Determine the [x, y] coordinate at the center of the cell enclosing the given text.  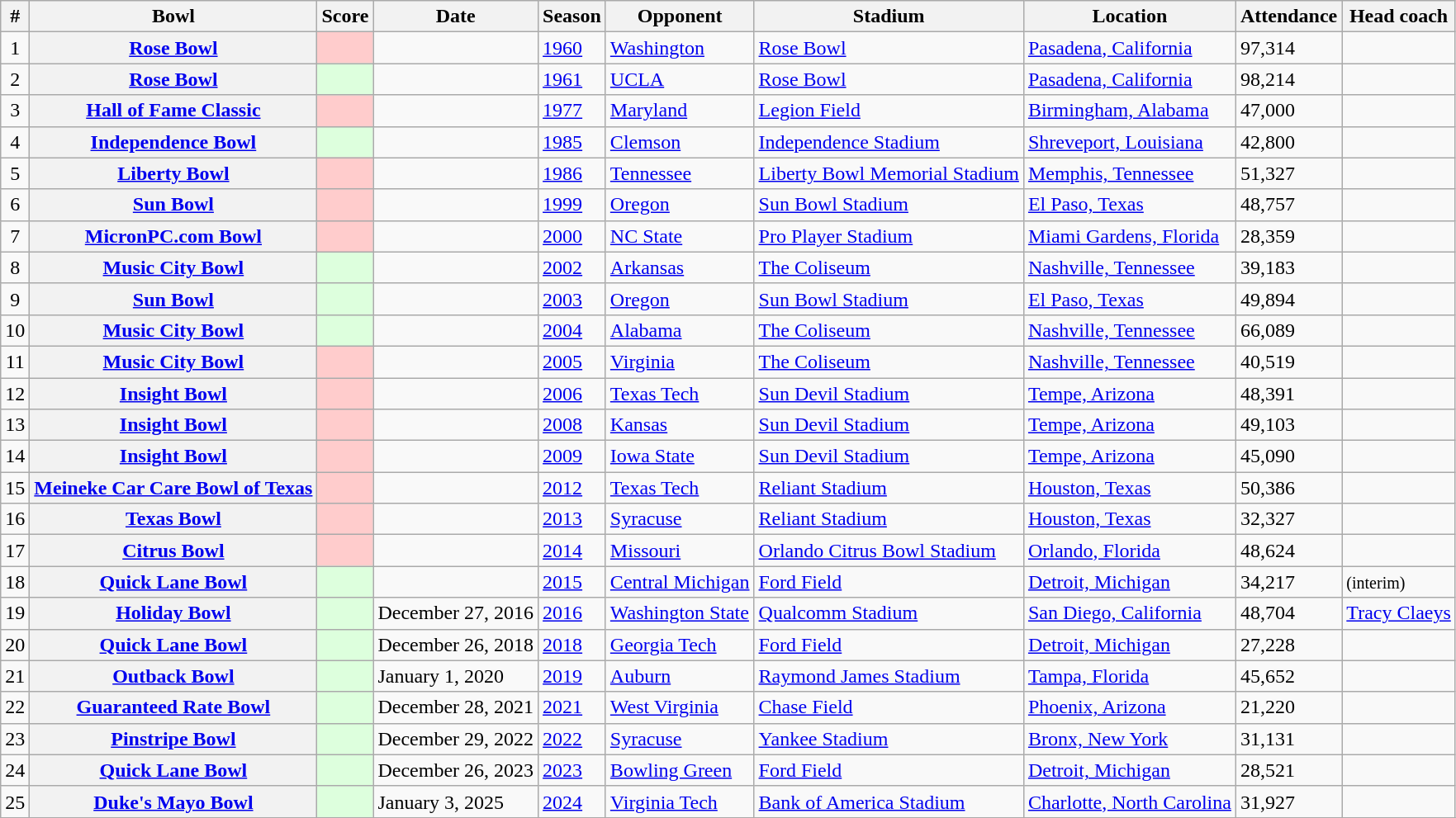
20 [15, 645]
2024 [572, 801]
Bank of America Stadium [889, 801]
1986 [572, 173]
Pinstripe Bowl [173, 739]
Missouri [680, 551]
Shreveport, Louisiana [1130, 142]
1999 [572, 205]
17 [15, 551]
San Diego, California [1130, 613]
Charlotte, North Carolina [1130, 801]
2009 [572, 456]
10 [15, 330]
Virginia [680, 362]
Liberty Bowl Memorial Stadium [889, 173]
2015 [572, 582]
Attendance [1288, 17]
Washington State [680, 613]
2016 [572, 613]
2 [15, 79]
Guaranteed Rate Bowl [173, 707]
1960 [572, 48]
Texas Bowl [173, 519]
12 [15, 394]
18 [15, 582]
8 [15, 267]
Season [572, 17]
Virginia Tech [680, 801]
4 [15, 142]
1 [15, 48]
MicronPC.com Bowl [173, 236]
6 [15, 205]
2005 [572, 362]
Independence Bowl [173, 142]
2023 [572, 770]
28,359 [1288, 236]
21 [15, 676]
Bowling Green [680, 770]
7 [15, 236]
48,624 [1288, 551]
UCLA [680, 79]
2019 [572, 676]
1985 [572, 142]
Maryland [680, 111]
Kansas [680, 425]
28,521 [1288, 770]
23 [15, 739]
Tampa, Florida [1130, 676]
Duke's Mayo Bowl [173, 801]
Central Michigan [680, 582]
98,214 [1288, 79]
45,652 [1288, 676]
5 [15, 173]
2022 [572, 739]
NC State [680, 236]
2013 [572, 519]
48,757 [1288, 205]
Hall of Fame Classic [173, 111]
1977 [572, 111]
Clemson [680, 142]
19 [15, 613]
31,131 [1288, 739]
34,217 [1288, 582]
Independence Stadium [889, 142]
Stadium [889, 17]
Memphis, Tennessee [1130, 173]
2002 [572, 267]
2012 [572, 488]
14 [15, 456]
3 [15, 111]
Liberty Bowl [173, 173]
25 [15, 801]
2014 [572, 551]
January 1, 2020 [456, 676]
11 [15, 362]
Birmingham, Alabama [1130, 111]
49,103 [1288, 425]
# [15, 17]
2018 [572, 645]
Auburn [680, 676]
Georgia Tech [680, 645]
39,183 [1288, 267]
Phoenix, Arizona [1130, 707]
Qualcomm Stadium [889, 613]
Orlando Citrus Bowl Stadium [889, 551]
22 [15, 707]
December 26, 2018 [456, 645]
32,327 [1288, 519]
2008 [572, 425]
Tracy Claeys [1399, 613]
Chase Field [889, 707]
Outback Bowl [173, 676]
January 3, 2025 [456, 801]
Date [456, 17]
2004 [572, 330]
Citrus Bowl [173, 551]
Location [1130, 17]
21,220 [1288, 707]
47,000 [1288, 111]
2003 [572, 299]
Miami Gardens, Florida [1130, 236]
97,314 [1288, 48]
50,386 [1288, 488]
31,927 [1288, 801]
Arkansas [680, 267]
48,704 [1288, 613]
2021 [572, 707]
9 [15, 299]
Tennessee [680, 173]
40,519 [1288, 362]
51,327 [1288, 173]
Bowl [173, 17]
48,391 [1288, 394]
Pro Player Stadium [889, 236]
15 [15, 488]
13 [15, 425]
Opponent [680, 17]
Bronx, New York [1130, 739]
December 29, 2022 [456, 739]
(interim) [1399, 582]
Raymond James Stadium [889, 676]
Washington [680, 48]
16 [15, 519]
Alabama [680, 330]
December 27, 2016 [456, 613]
Yankee Stadium [889, 739]
December 26, 2023 [456, 770]
27,228 [1288, 645]
2000 [572, 236]
Holiday Bowl [173, 613]
West Virginia [680, 707]
Legion Field [889, 111]
1961 [572, 79]
24 [15, 770]
Orlando, Florida [1130, 551]
Score [345, 17]
49,894 [1288, 299]
42,800 [1288, 142]
Head coach [1399, 17]
45,090 [1288, 456]
2006 [572, 394]
Meineke Car Care Bowl of Texas [173, 488]
December 28, 2021 [456, 707]
66,089 [1288, 330]
Iowa State [680, 456]
